Provide the [x, y] coordinate of the cell's center where the given text is located.  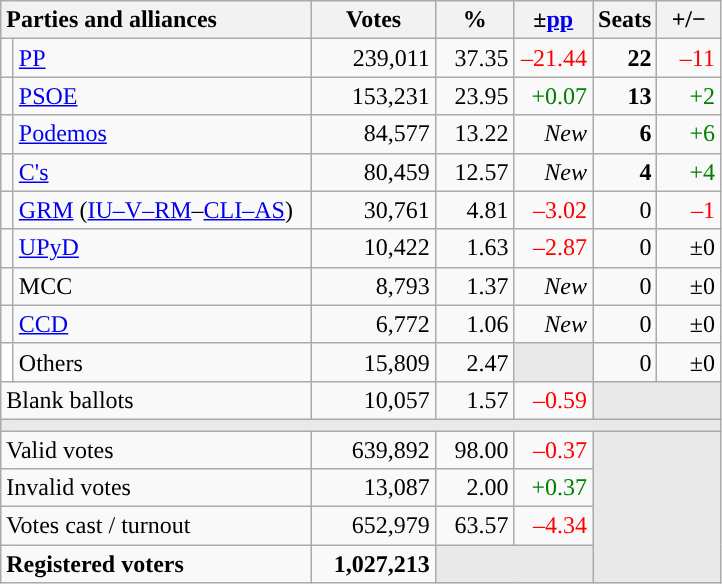
–11 [689, 58]
2.00 [474, 488]
Seats [624, 20]
22 [624, 58]
1.06 [474, 324]
–0.37 [554, 449]
+6 [689, 134]
–1 [689, 210]
+/− [689, 20]
4.81 [474, 210]
639,892 [374, 449]
153,231 [374, 96]
80,459 [374, 172]
1.63 [474, 248]
Valid votes [156, 449]
+2 [689, 96]
84,577 [374, 134]
GRM (IU–V–RM–CLI–AS) [162, 210]
–3.02 [554, 210]
+0.37 [554, 488]
12.57 [474, 172]
13,087 [374, 488]
–0.59 [554, 400]
10,057 [374, 400]
–21.44 [554, 58]
30,761 [374, 210]
13 [624, 96]
Registered voters [156, 564]
1.37 [474, 286]
±pp [554, 20]
Parties and alliances [156, 20]
15,809 [374, 362]
4 [624, 172]
UPyD [162, 248]
1.57 [474, 400]
+0.07 [554, 96]
6,772 [374, 324]
Podemos [162, 134]
Invalid votes [156, 488]
1,027,213 [374, 564]
MCC [162, 286]
13.22 [474, 134]
63.57 [474, 526]
37.35 [474, 58]
6 [624, 134]
Blank ballots [156, 400]
Others [162, 362]
652,979 [374, 526]
2.47 [474, 362]
% [474, 20]
Votes [374, 20]
–4.34 [554, 526]
239,011 [374, 58]
C's [162, 172]
PSOE [162, 96]
23.95 [474, 96]
10,422 [374, 248]
8,793 [374, 286]
98.00 [474, 449]
CCD [162, 324]
Votes cast / turnout [156, 526]
–2.87 [554, 248]
+4 [689, 172]
PP [162, 58]
